From the cell containing the given text, extract its center point as (x, y) coordinate. 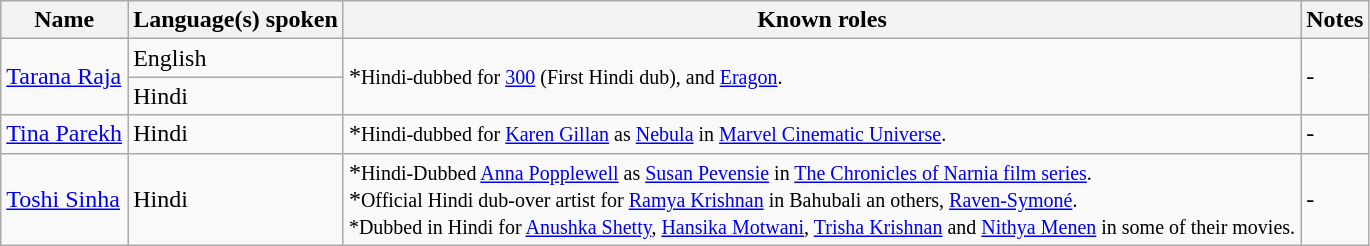
Toshi Sinha (64, 199)
Notes (1335, 20)
Tarana Raja (64, 77)
Language(s) spoken (236, 20)
*Hindi-dubbed for 300 (First Hindi dub), and Eragon. (822, 77)
*Hindi-dubbed for Karen Gillan as Nebula in Marvel Cinematic Universe. (822, 134)
Known roles (822, 20)
English (236, 58)
Tina Parekh (64, 134)
Name (64, 20)
